Identify which cell holds the provided text, then report its [x, y] central coordinate. 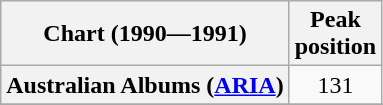
Australian Albums (ARIA) [145, 85]
Chart (1990—1991) [145, 34]
Peakposition [335, 34]
131 [335, 85]
